Scan for the cell matching the given text and deliver its (x, y) coordinate at center. 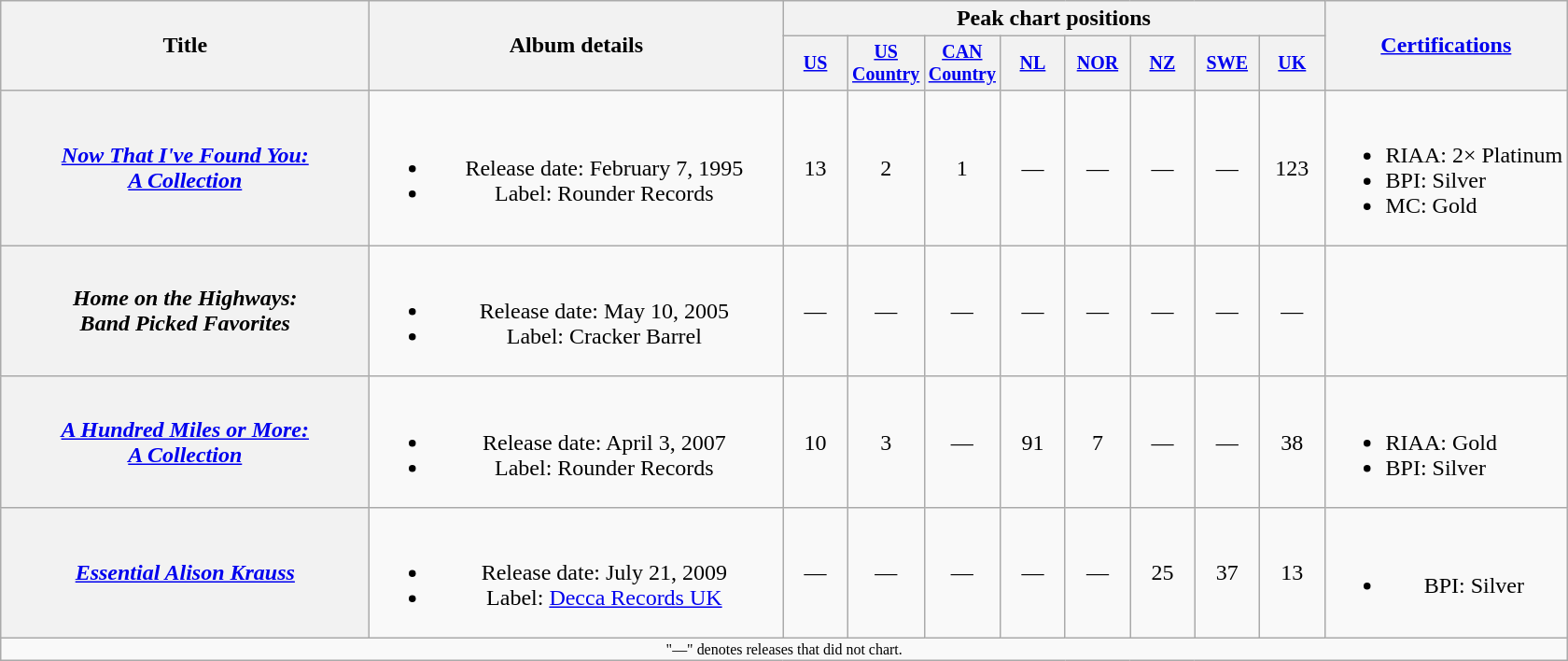
38 (1292, 442)
US Country (886, 63)
Release date: April 3, 2007Label: Rounder Records (577, 442)
NZ (1163, 63)
BPI: Silver (1447, 572)
91 (1032, 442)
Album details (577, 46)
UK (1292, 63)
NL (1032, 63)
Home on the Highways:Band Picked Favorites (185, 311)
Peak chart positions (1054, 19)
25 (1163, 572)
2 (886, 168)
1 (962, 168)
Certifications (1447, 46)
Release date: May 10, 2005Label: Cracker Barrel (577, 311)
US (816, 63)
RIAA: 2× PlatinumBPI: SilverMC: Gold (1447, 168)
Title (185, 46)
10 (816, 442)
RIAA: GoldBPI: Silver (1447, 442)
Release date: February 7, 1995Label: Rounder Records (577, 168)
SWE (1226, 63)
123 (1292, 168)
37 (1226, 572)
Release date: July 21, 2009Label: Decca Records UK (577, 572)
A Hundred Miles or More:A Collection (185, 442)
3 (886, 442)
CAN Country (962, 63)
"—" denotes releases that did not chart. (784, 650)
NOR (1098, 63)
7 (1098, 442)
Essential Alison Krauss (185, 572)
Now That I've Found You:A Collection (185, 168)
